Detect which cell encompasses the target text, then output its [x, y] center coordinate. 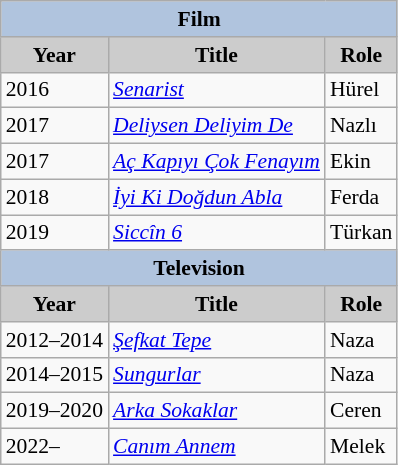
Sungurlar [216, 375]
Hürel [361, 90]
2014–2015 [54, 375]
2016 [54, 90]
2018 [54, 197]
2012–2014 [54, 340]
Türkan [361, 233]
2019 [54, 233]
Canım Annem [216, 447]
2019–2020 [54, 411]
Senarist [216, 90]
Siccîn 6 [216, 233]
İyi Ki Doğdun Abla [216, 197]
Arka Sokaklar [216, 411]
Melek [361, 447]
Deliysen Deliyim De [216, 126]
Ferda [361, 197]
Ceren [361, 411]
Nazlı [361, 126]
Ekin [361, 162]
Şefkat Tepe [216, 340]
Film [200, 19]
2022– [54, 447]
Television [200, 269]
Aç Kapıyı Çok Fenayım [216, 162]
